Pinpoint the cell where the given text exists, returning its (X, Y) midpoint coordinate. 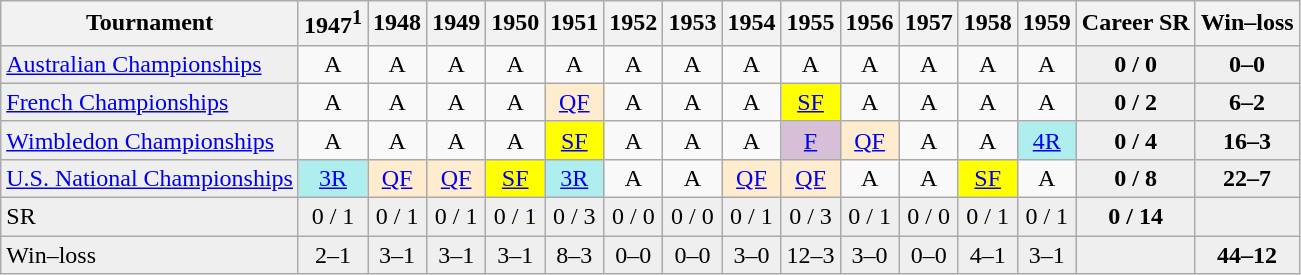
4–1 (988, 255)
SR (150, 217)
0 / 8 (1136, 178)
0 / 2 (1136, 102)
22–7 (1247, 178)
1949 (456, 24)
0 / 4 (1136, 140)
1951 (574, 24)
Career SR (1136, 24)
F (810, 140)
1958 (988, 24)
8–3 (574, 255)
19471 (332, 24)
0 / 14 (1136, 217)
1950 (516, 24)
U.S. National Championships (150, 178)
2–1 (332, 255)
1955 (810, 24)
1959 (1046, 24)
1957 (928, 24)
Tournament (150, 24)
44–12 (1247, 255)
1953 (692, 24)
1954 (752, 24)
Australian Championships (150, 64)
1948 (398, 24)
Wimbledon Championships (150, 140)
4R (1046, 140)
16–3 (1247, 140)
6–2 (1247, 102)
12–3 (810, 255)
1956 (870, 24)
1952 (634, 24)
French Championships (150, 102)
